Identify which cell holds the provided text, then report its (X, Y) central coordinate. 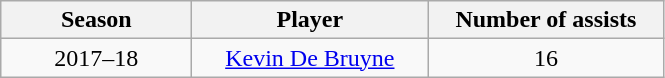
Kevin De Bruyne (310, 58)
Number of assists (546, 20)
Player (310, 20)
16 (546, 58)
Season (96, 20)
2017–18 (96, 58)
